Return the [X, Y] coordinate for the center point of the cell that contains the specified text.  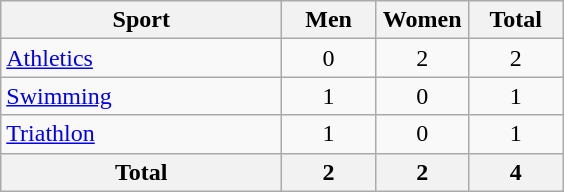
Women [422, 20]
4 [516, 172]
Athletics [142, 58]
Triathlon [142, 134]
Men [329, 20]
Sport [142, 20]
Swimming [142, 96]
